Identify which cell holds the provided text, then report its [X, Y] central coordinate. 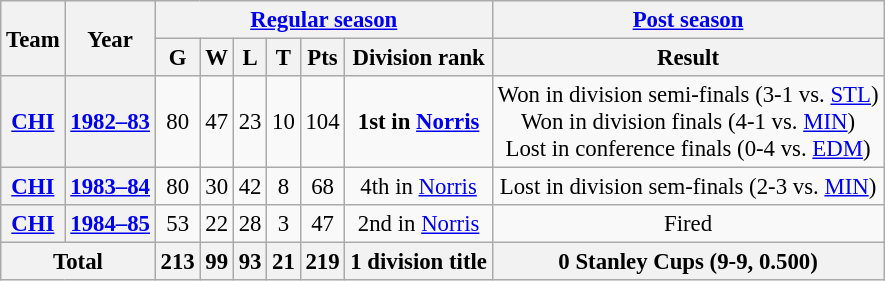
23 [250, 122]
Won in division semi-finals (3-1 vs. STL) Won in division finals (4-1 vs. MIN) Lost in conference finals (0-4 vs. EDM) [688, 122]
Post season [688, 20]
Total [78, 262]
3 [284, 224]
4th in Norris [418, 187]
28 [250, 224]
0 Stanley Cups (9-9, 0.500) [688, 262]
L [250, 58]
1983–84 [110, 187]
53 [178, 224]
1st in Norris [418, 122]
Regular season [324, 20]
Lost in division sem-finals (2-3 vs. MIN) [688, 187]
10 [284, 122]
8 [284, 187]
Division rank [418, 58]
42 [250, 187]
21 [284, 262]
1 division title [418, 262]
2nd in Norris [418, 224]
1984–85 [110, 224]
W [216, 58]
Fired [688, 224]
1982–83 [110, 122]
30 [216, 187]
G [178, 58]
104 [322, 122]
219 [322, 262]
213 [178, 262]
T [284, 58]
Year [110, 38]
93 [250, 262]
Result [688, 58]
68 [322, 187]
Team [33, 38]
99 [216, 262]
22 [216, 224]
Pts [322, 58]
